Search for the cell housing the specified text and yield its (x, y) center coordinate. 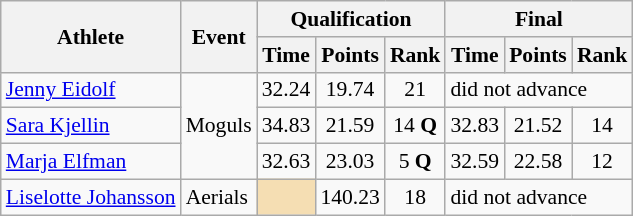
5 Q (416, 162)
21.52 (538, 126)
19.74 (350, 90)
21 (416, 90)
23.03 (350, 162)
Event (219, 36)
32.59 (474, 162)
Sara Kjellin (91, 126)
22.58 (538, 162)
32.24 (286, 90)
14 (602, 126)
Aerials (219, 197)
32.63 (286, 162)
32.83 (474, 126)
Qualification (352, 19)
140.23 (350, 197)
Final (538, 19)
Jenny Eidolf (91, 90)
21.59 (350, 126)
14 Q (416, 126)
34.83 (286, 126)
18 (416, 197)
Liselotte Johansson (91, 197)
Marja Elfman (91, 162)
Athlete (91, 36)
12 (602, 162)
Moguls (219, 126)
